From the cell containing the given text, extract its center point as [x, y] coordinate. 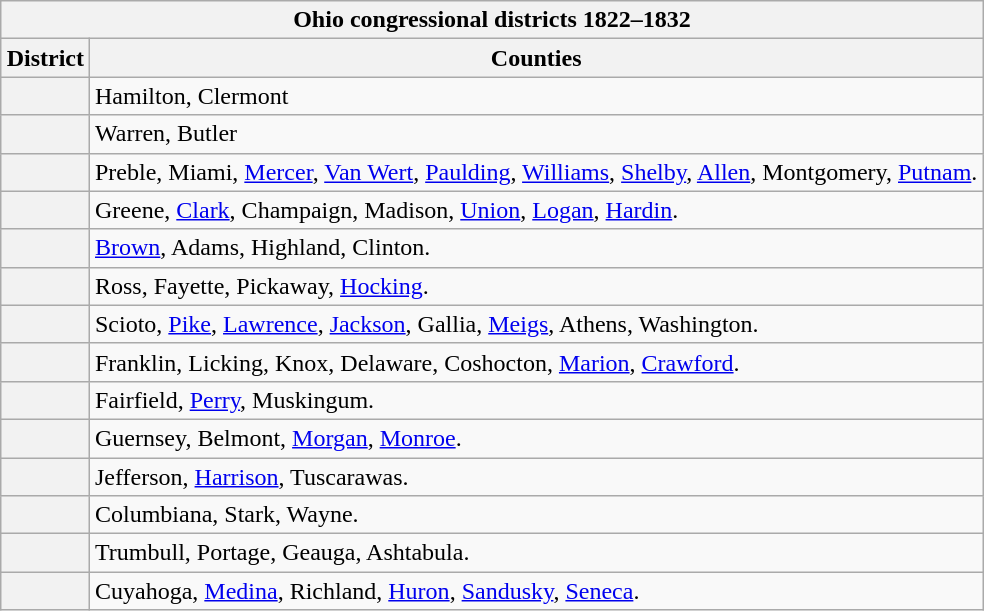
Fairfield, Perry, Muskingum. [536, 400]
Ross, Fayette, Pickaway, Hocking. [536, 286]
Counties [536, 58]
District [45, 58]
Preble, Miami, Mercer, Van Wert, Paulding, Williams, Shelby, Allen, Montgomery, Putnam. [536, 172]
Trumbull, Portage, Geauga, Ashtabula. [536, 553]
Hamilton, Clermont [536, 96]
Columbiana, Stark, Wayne. [536, 515]
Warren, Butler [536, 134]
Jefferson, Harrison, Tuscarawas. [536, 477]
Greene, Clark, Champaign, Madison, Union, Logan, Hardin. [536, 210]
Cuyahoga, Medina, Richland, Huron, Sandusky, Seneca. [536, 591]
Scioto, Pike, Lawrence, Jackson, Gallia, Meigs, Athens, Washington. [536, 324]
Brown, Adams, Highland, Clinton. [536, 248]
Guernsey, Belmont, Morgan, Monroe. [536, 438]
Ohio congressional districts 1822–1832 [492, 20]
Franklin, Licking, Knox, Delaware, Coshocton, Marion, Crawford. [536, 362]
